Locate the cell with the specified text and output its (X, Y) center coordinate. 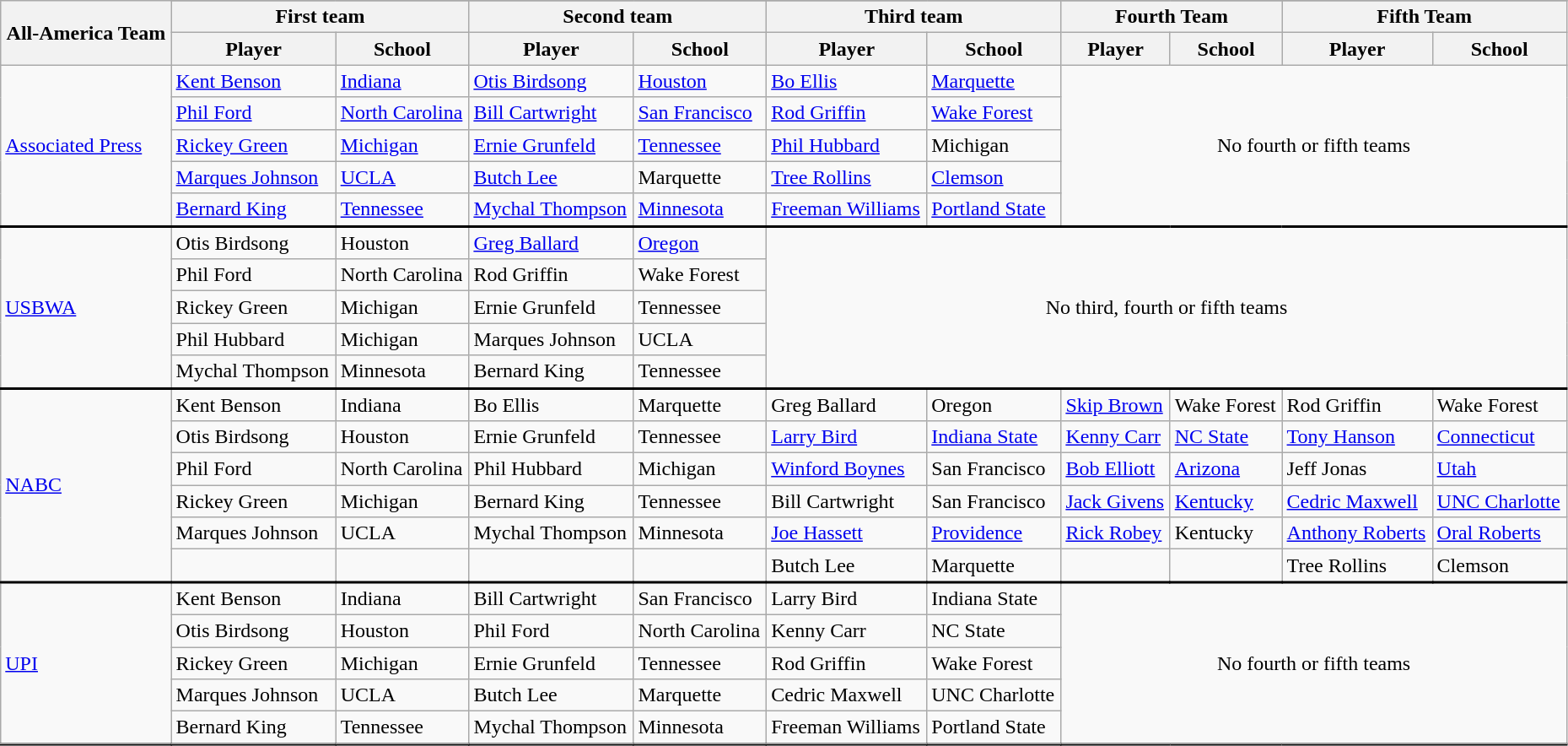
Winford Boynes (847, 469)
Second team (617, 17)
Joe Hassett (847, 533)
Anthony Roberts (1357, 533)
Fifth Team (1424, 17)
All-America Team (86, 33)
First team (321, 17)
Associated Press (86, 145)
Utah (1500, 469)
Jeff Jonas (1357, 469)
Rick Robey (1115, 533)
Oral Roberts (1500, 533)
Jack Givens (1115, 501)
Providence (994, 533)
Arizona (1226, 469)
UPI (86, 663)
Bob Elliott (1115, 469)
Tony Hanson (1357, 437)
USBWA (86, 307)
Fourth Team (1172, 17)
NABC (86, 485)
Connecticut (1500, 437)
Third team (914, 17)
No third, fourth or fifth teams (1167, 307)
Skip Brown (1115, 405)
